Return the [x, y] coordinate for the center point of the cell that contains the specified text.  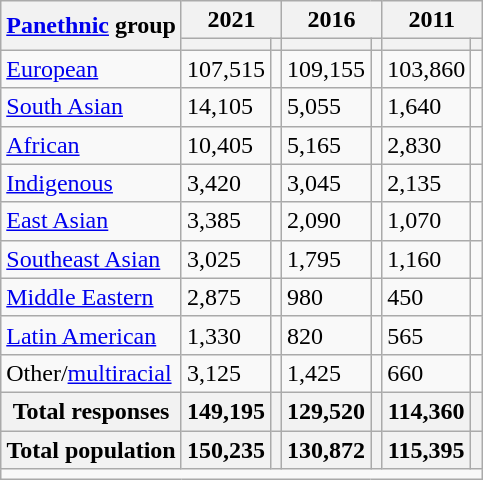
Total responses [92, 411]
129,520 [326, 411]
109,155 [326, 69]
5,055 [326, 107]
2016 [332, 20]
2,875 [226, 297]
European [92, 69]
3,025 [226, 259]
660 [426, 373]
2011 [432, 20]
115,395 [426, 449]
3,045 [326, 183]
149,195 [226, 411]
3,385 [226, 221]
2021 [231, 20]
3,125 [226, 373]
2,135 [426, 183]
Total population [92, 449]
Other/multiracial [92, 373]
980 [326, 297]
East Asian [92, 221]
107,515 [226, 69]
5,165 [326, 145]
150,235 [226, 449]
130,872 [326, 449]
South Asian [92, 107]
565 [426, 335]
2,830 [426, 145]
103,860 [426, 69]
African [92, 145]
1,160 [426, 259]
1,070 [426, 221]
Panethnic group [92, 26]
10,405 [226, 145]
3,420 [226, 183]
450 [426, 297]
Southeast Asian [92, 259]
114,360 [426, 411]
Indigenous [92, 183]
Middle Eastern [92, 297]
1,425 [326, 373]
Latin American [92, 335]
14,105 [226, 107]
820 [326, 335]
1,330 [226, 335]
2,090 [326, 221]
1,640 [426, 107]
1,795 [326, 259]
